Return (X, Y) of the center of cell containing provided text 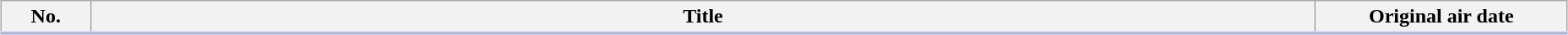
No. (46, 17)
Original air date (1441, 17)
Title (703, 17)
